Output the [x, y] coordinate of the center of the cell containing the given text.  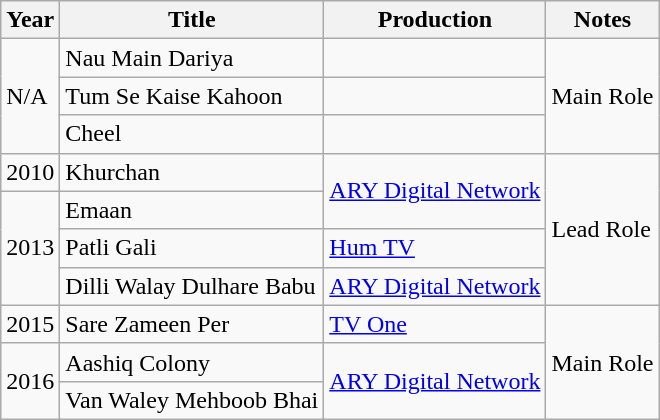
Hum TV [435, 248]
Cheel [192, 134]
2013 [30, 248]
Khurchan [192, 172]
Sare Zameen Per [192, 324]
Dilli Walay Dulhare Babu [192, 286]
N/A [30, 96]
Nau Main Dariya [192, 58]
Production [435, 20]
Patli Gali [192, 248]
Aashiq Colony [192, 362]
TV One [435, 324]
Notes [602, 20]
Tum Se Kaise Kahoon [192, 96]
2010 [30, 172]
2015 [30, 324]
Title [192, 20]
Van Waley Mehboob Bhai [192, 400]
Emaan [192, 210]
Year [30, 20]
2016 [30, 381]
Lead Role [602, 229]
